Extract the (x, y) coordinate from the center of the cell holding the provided text.  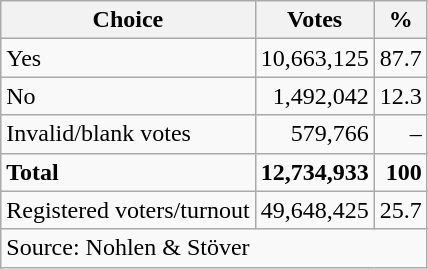
Total (128, 172)
12.3 (400, 96)
Votes (314, 20)
Yes (128, 58)
25.7 (400, 210)
1,492,042 (314, 96)
Invalid/blank votes (128, 134)
Choice (128, 20)
% (400, 20)
100 (400, 172)
87.7 (400, 58)
579,766 (314, 134)
10,663,125 (314, 58)
– (400, 134)
Registered voters/turnout (128, 210)
No (128, 96)
49,648,425 (314, 210)
Source: Nohlen & Stöver (214, 248)
12,734,933 (314, 172)
